Pinpoint the cell where the given text exists, returning its [x, y] midpoint coordinate. 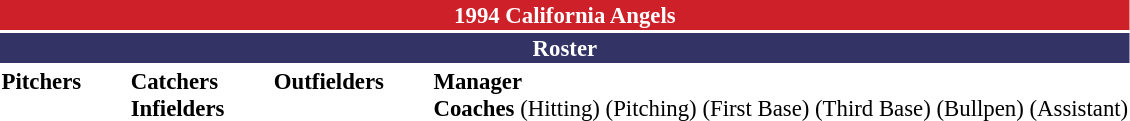
Roster [565, 48]
1994 California Angels [565, 15]
